Capture the cell that displays the provided text and extract its (X, Y) central coordinate. 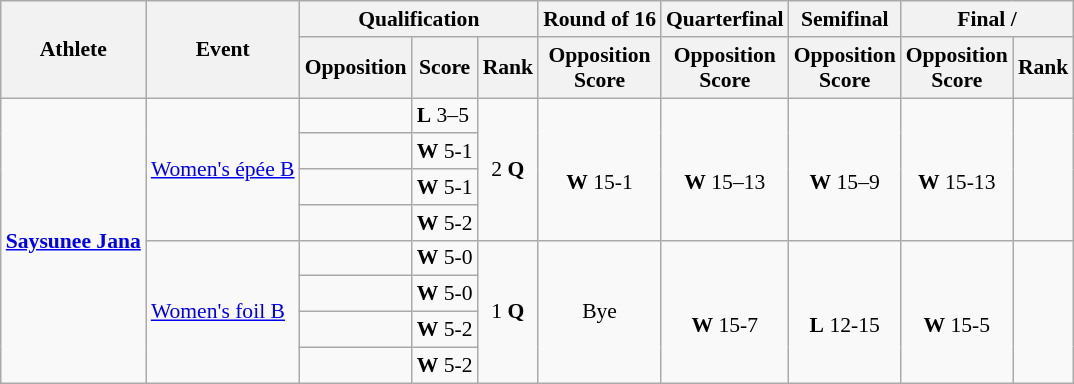
L 12-15 (845, 311)
Athlete (74, 50)
W 15-13 (957, 169)
Final / (988, 19)
2 Q (508, 169)
Quarterfinal (725, 19)
Round of 16 (600, 19)
W 15-7 (725, 311)
Score (445, 68)
Event (223, 50)
W 15-1 (600, 169)
Women's épée B (223, 169)
Opposition (356, 68)
Women's foil B (223, 311)
Bye (600, 311)
Saysunee Jana (74, 240)
W 15–9 (845, 169)
Qualification (420, 19)
L 3–5 (445, 116)
Semifinal (845, 19)
W 15–13 (725, 169)
1 Q (508, 311)
W 15-5 (957, 311)
